Search for the cell housing the specified text and yield its (x, y) center coordinate. 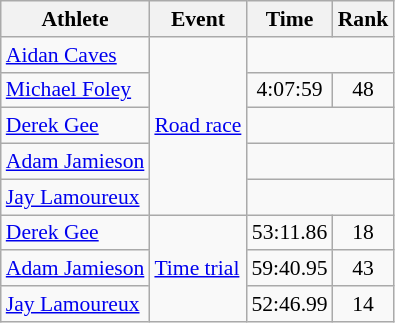
Aidan Caves (76, 55)
53:11.86 (289, 233)
Event (198, 19)
Michael Foley (76, 90)
Athlete (76, 19)
Time trial (198, 268)
4:07:59 (289, 90)
Time (289, 19)
52:46.99 (289, 304)
18 (364, 233)
59:40.95 (289, 269)
14 (364, 304)
Road race (198, 126)
Rank (364, 19)
48 (364, 90)
43 (364, 269)
